Locate the cell with the specified text and output its (x, y) center coordinate. 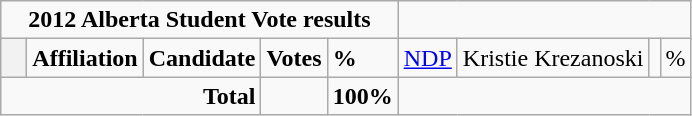
Votes (294, 58)
2012 Alberta Student Vote results (200, 20)
Total (131, 96)
Candidate (202, 58)
Kristie Krezanoski (553, 58)
NDP (428, 58)
100% (362, 96)
Affiliation (85, 58)
